Pinpoint the cell where the given text exists, returning its [X, Y] midpoint coordinate. 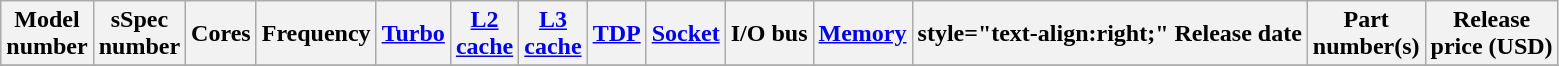
Frequency [316, 34]
style="text-align:right;" Release date [1110, 34]
Turbo [413, 34]
L2cache [484, 34]
Memory [862, 34]
L3cache [553, 34]
I/O bus [769, 34]
Modelnumber [47, 34]
Partnumber(s) [1366, 34]
sSpecnumber [139, 34]
Socket [686, 34]
TDP [616, 34]
Cores [222, 34]
Releaseprice (USD) [1492, 34]
